Output the (x, y) coordinate of the center of the cell containing the given text.  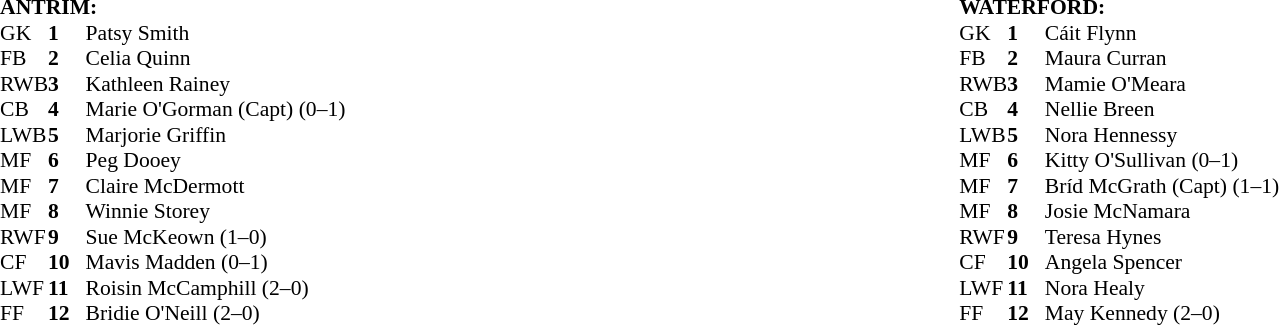
Peg Dooey (216, 161)
Angela Spencer (1162, 263)
Maura Curran (1162, 59)
Cáit Flynn (1162, 33)
Nora Healy (1162, 288)
Celia Quinn (216, 59)
Roisin McCamphill (2–0) (216, 288)
Sue McKeown (1–0) (216, 237)
Marjorie Griffin (216, 135)
Winnie Storey (216, 211)
Kathleen Rainey (216, 84)
Kitty O'Sullivan (0–1) (1162, 161)
Bríd McGrath (Capt) (1–1) (1162, 186)
Patsy Smith (216, 33)
Marie O'Gorman (Capt) (0–1) (216, 109)
Nellie Breen (1162, 109)
Mavis Madden (0–1) (216, 263)
Mamie O'Meara (1162, 84)
Josie McNamara (1162, 211)
Claire McDermott (216, 186)
Nora Hennessy (1162, 135)
Teresa Hynes (1162, 237)
